From the cell containing the given text, extract its center point as (X, Y) coordinate. 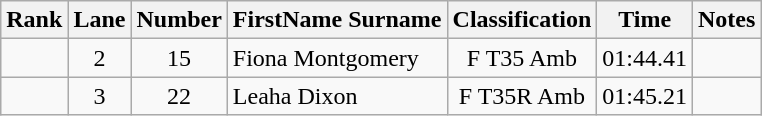
Fiona Montgomery (337, 58)
F T35 Amb (522, 58)
FirstName Surname (337, 20)
Number (179, 20)
2 (100, 58)
Classification (522, 20)
01:44.41 (645, 58)
01:45.21 (645, 96)
Time (645, 20)
3 (100, 96)
Rank (34, 20)
Leaha Dixon (337, 96)
F T35R Amb (522, 96)
Notes (727, 20)
22 (179, 96)
Lane (100, 20)
15 (179, 58)
